For the text-containing cell, return its midpoint in [X, Y] coordinate format. 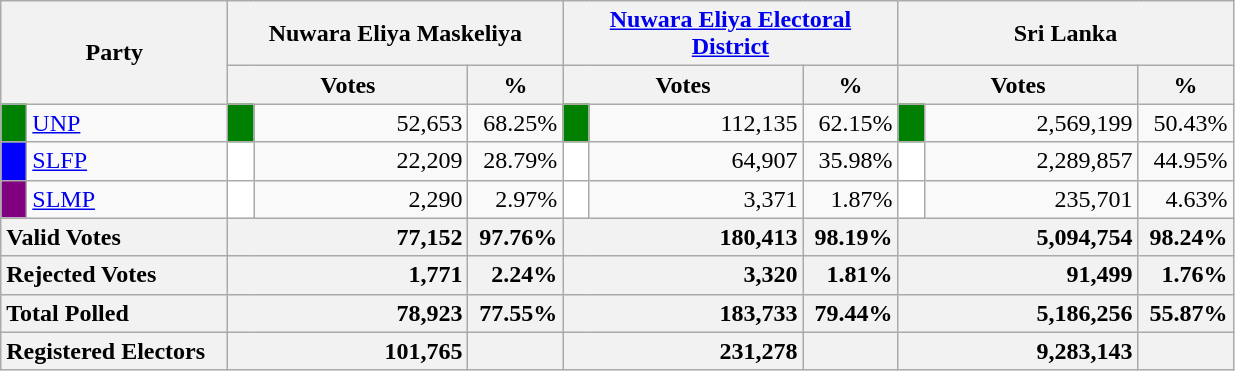
91,499 [1018, 275]
97.76% [516, 237]
SLFP [128, 161]
28.79% [516, 161]
22,209 [361, 161]
Registered Electors [114, 351]
98.24% [1186, 237]
64,907 [696, 161]
78,923 [348, 313]
9,283,143 [1018, 351]
79.44% [850, 313]
2,289,857 [1031, 161]
5,094,754 [1018, 237]
Rejected Votes [114, 275]
62.15% [850, 123]
3,320 [683, 275]
77,152 [348, 237]
98.19% [850, 237]
Total Polled [114, 313]
2.24% [516, 275]
183,733 [683, 313]
UNP [128, 123]
77.55% [516, 313]
101,765 [348, 351]
5,186,256 [1018, 313]
180,413 [683, 237]
55.87% [1186, 313]
Valid Votes [114, 237]
35.98% [850, 161]
Nuwara Eliya Maskeliya [396, 34]
1,771 [348, 275]
1.76% [1186, 275]
1.81% [850, 275]
52,653 [361, 123]
4.63% [1186, 199]
1.87% [850, 199]
3,371 [696, 199]
Party [114, 52]
50.43% [1186, 123]
Nuwara Eliya Electoral District [730, 34]
2.97% [516, 199]
Sri Lanka [1066, 34]
2,569,199 [1031, 123]
235,701 [1031, 199]
SLMP [128, 199]
68.25% [516, 123]
231,278 [683, 351]
44.95% [1186, 161]
112,135 [696, 123]
2,290 [361, 199]
